Locate the cell with the specified text and output its [X, Y] center coordinate. 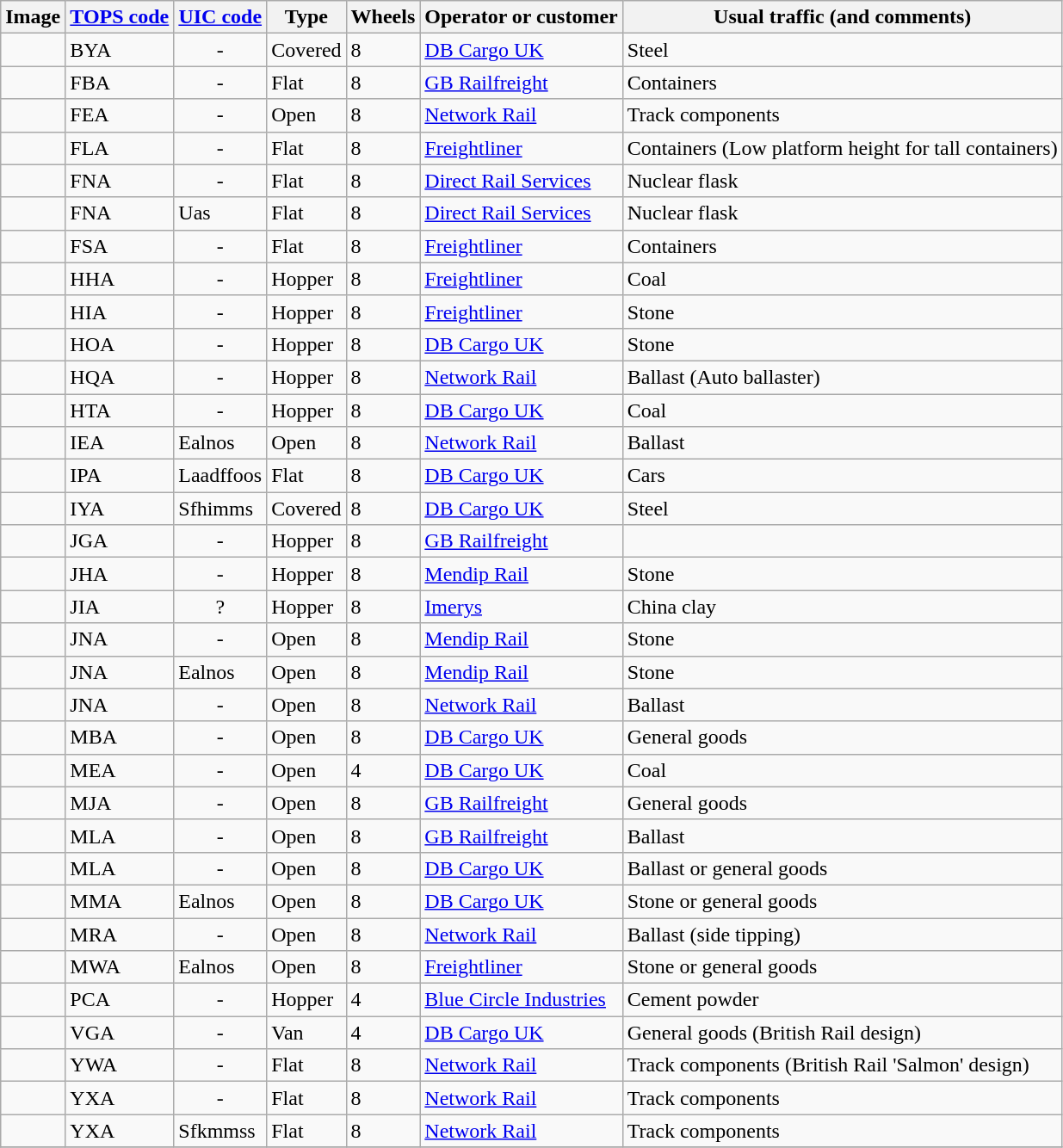
FLA [120, 148]
JIA [120, 607]
FSA [120, 246]
Uas [220, 213]
FBA [120, 83]
PCA [120, 1000]
Track components (British Rail 'Salmon' design) [842, 1065]
Laadffoos [220, 476]
Cement powder [842, 1000]
HIA [120, 312]
MEA [120, 770]
Imerys [522, 607]
Ballast (Auto ballaster) [842, 377]
HTA [120, 410]
IPA [120, 476]
Usual traffic (and comments) [842, 17]
MBA [120, 738]
Operator or customer [522, 17]
Cars [842, 476]
IEA [120, 443]
HHA [120, 279]
MJA [120, 803]
Ballast or general goods [842, 868]
VGA [120, 1033]
Ballast (side tipping) [842, 934]
Containers (Low platform height for tall containers) [842, 148]
FEA [120, 115]
Van [306, 1033]
Sfhimms [220, 509]
Type [306, 17]
MMA [120, 901]
YWA [120, 1065]
BYA [120, 50]
Wheels [383, 17]
MRA [120, 934]
IYA [120, 509]
UIC code [220, 17]
China clay [842, 607]
HQA [120, 377]
Blue Circle Industries [522, 1000]
JHA [120, 574]
HOA [120, 344]
MWA [120, 967]
JGA [120, 541]
? [220, 607]
Image [33, 17]
General goods (British Rail design) [842, 1033]
TOPS code [120, 17]
Sfkmmss [220, 1131]
